From the cell containing the given text, extract its center point as (X, Y) coordinate. 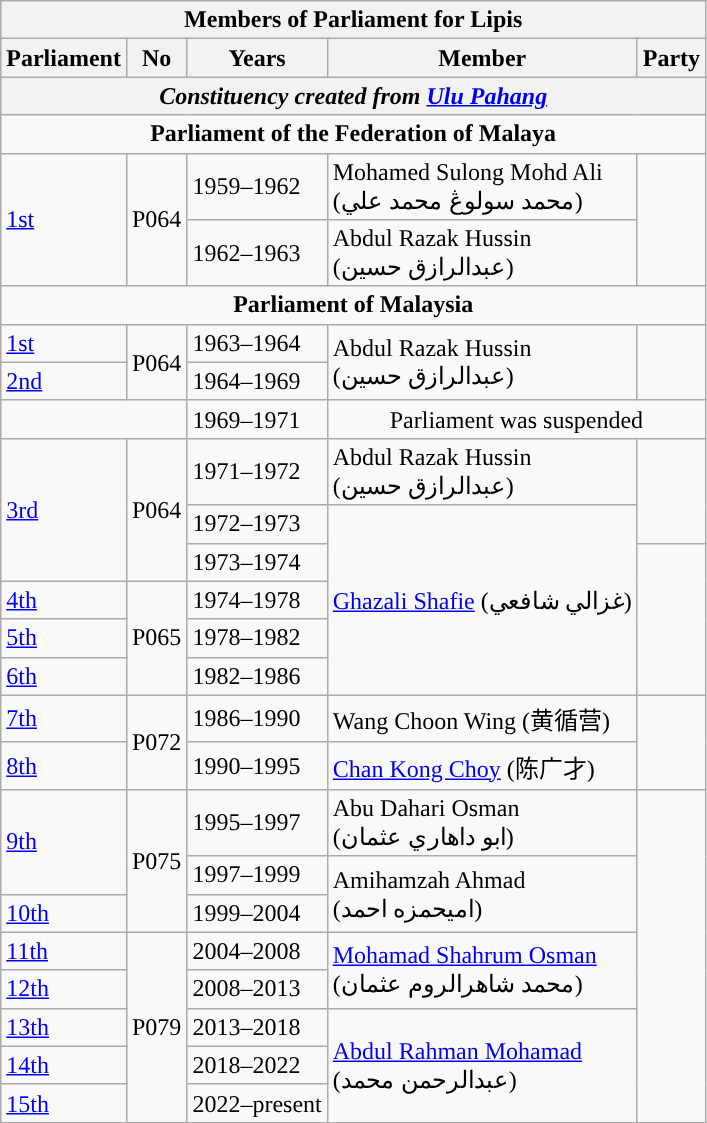
1962–1963 (257, 254)
11th (64, 951)
8th (64, 766)
Chan Kong Choy (陈广才) (482, 766)
1959–1962 (257, 186)
1972–1973 (257, 524)
2013–2018 (257, 1027)
Amihamzah Ahmad (اميحمزه احمد) (482, 894)
No (156, 58)
Ghazali Shafie (غزالي شافعي) (482, 600)
P079 (156, 1027)
Member (482, 58)
1969–1971 (257, 419)
1986–1990 (257, 718)
1963–1964 (257, 343)
1990–1995 (257, 766)
2008–2013 (257, 989)
1982–1986 (257, 676)
15th (64, 1103)
Parliament of the Federation of Malaya (354, 134)
13th (64, 1027)
10th (64, 913)
Mohamed Sulong Mohd Ali (محمد سولوڠ محمد علي) (482, 186)
P075 (156, 860)
Party (671, 58)
Parliament (64, 58)
Abdul Rahman Mohamad (عبدالرحمن محمد) (482, 1065)
Members of Parliament for Lipis (354, 20)
12th (64, 989)
14th (64, 1065)
Abu Dahari Osman (ابو داهاري عثمان) (482, 822)
Parliament of Malaysia (354, 305)
6th (64, 676)
1971–1972 (257, 472)
9th (64, 842)
3rd (64, 510)
1964–1969 (257, 381)
Mohamad Shahrum Osman (محمد شاهرالروم عثمان) (482, 970)
4th (64, 600)
1974–1978 (257, 600)
Parliament was suspended (516, 419)
1995–1997 (257, 822)
5th (64, 638)
2018–2022 (257, 1065)
P072 (156, 742)
Wang Choon Wing (黄循营) (482, 718)
2004–2008 (257, 951)
1978–1982 (257, 638)
P065 (156, 638)
2nd (64, 381)
1999–2004 (257, 913)
Years (257, 58)
Constituency created from Ulu Pahang (354, 96)
7th (64, 718)
1997–1999 (257, 875)
2022–present (257, 1103)
1973–1974 (257, 562)
